For the text-containing cell, return its midpoint in (X, Y) coordinate format. 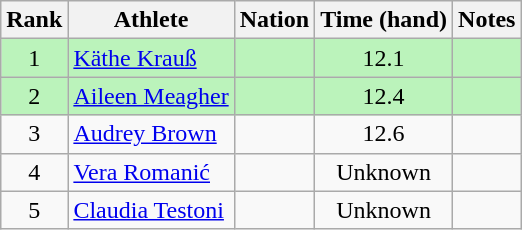
Audrey Brown (151, 134)
12.1 (384, 58)
Käthe Krauß (151, 58)
12.4 (384, 96)
2 (34, 96)
3 (34, 134)
4 (34, 172)
12.6 (384, 134)
5 (34, 210)
Nation (274, 20)
Claudia Testoni (151, 210)
Rank (34, 20)
Vera Romanić (151, 172)
Athlete (151, 20)
Notes (487, 20)
Aileen Meagher (151, 96)
Time (hand) (384, 20)
1 (34, 58)
